Find where the given text appears and provide that cell's center as [X, Y] coordinate. 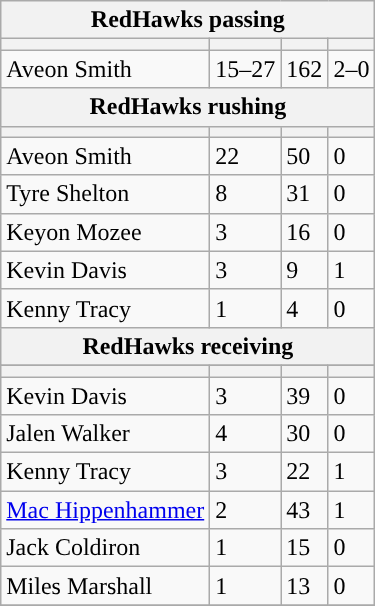
Tyre Shelton [106, 194]
39 [304, 395]
8 [246, 194]
RedHawks rushing [188, 107]
2 [246, 510]
RedHawks passing [188, 20]
43 [304, 510]
Keyon Mozee [106, 232]
13 [304, 586]
RedHawks receiving [188, 346]
162 [304, 69]
31 [304, 194]
15–27 [246, 69]
Jack Coldiron [106, 548]
16 [304, 232]
15 [304, 548]
9 [304, 270]
50 [304, 156]
30 [304, 434]
2–0 [352, 69]
Mac Hippenhammer [106, 510]
Jalen Walker [106, 434]
Miles Marshall [106, 586]
